Return the (x, y) coordinate for the center point of the cell that contains the specified text.  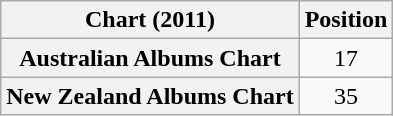
Australian Albums Chart (150, 58)
Chart (2011) (150, 20)
35 (346, 96)
17 (346, 58)
Position (346, 20)
New Zealand Albums Chart (150, 96)
